Locate the cell with the specified text and output its (X, Y) center coordinate. 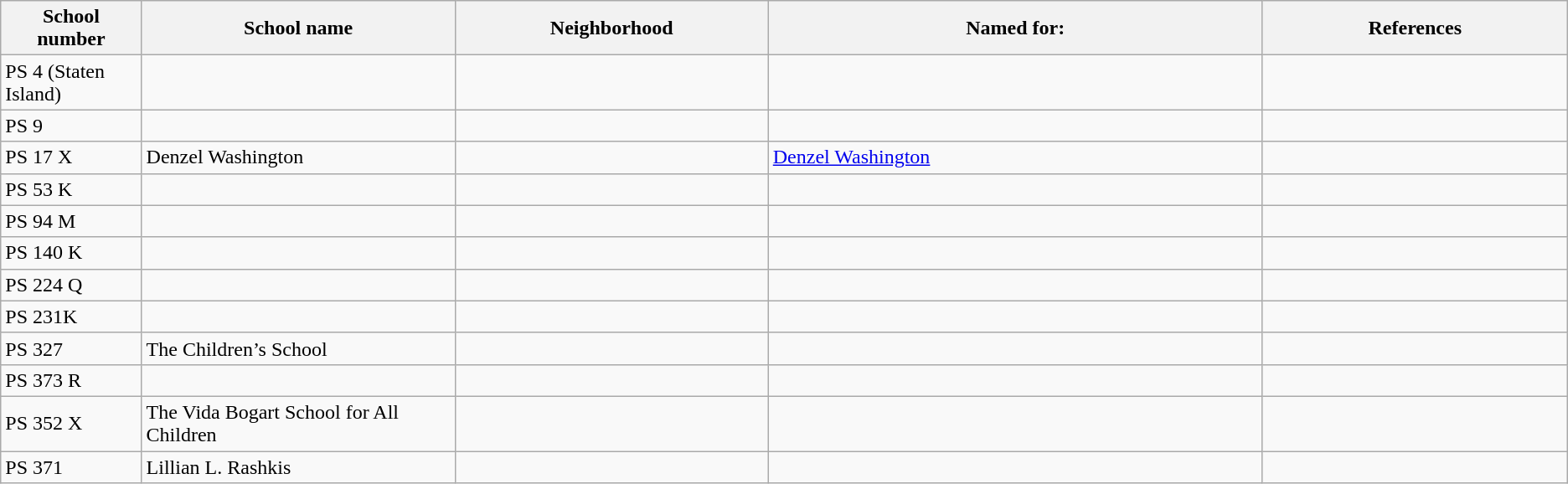
Neighborhood (611, 28)
PS 231K (71, 317)
PS 373 R (71, 380)
Lillian L. Rashkis (298, 466)
Schoolnumber (71, 28)
PS 53 K (71, 189)
PS 327 (71, 348)
PS 371 (71, 466)
PS 352 X (71, 424)
Named for: (1015, 28)
PS 17 X (71, 157)
The Vida Bogart School for All Children (298, 424)
References (1415, 28)
PS 224 Q (71, 285)
PS 94 M (71, 221)
PS 9 (71, 126)
The Children’s School (298, 348)
School name (298, 28)
PS 140 K (71, 253)
PS 4 (Staten Island) (71, 82)
